Determine the (x, y) coordinate at the center of the cell enclosing the given text.  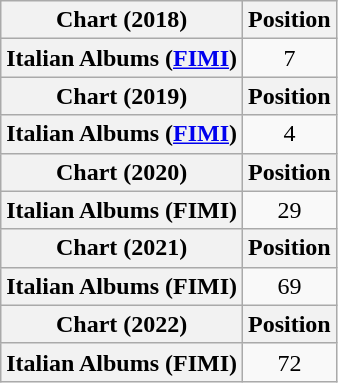
4 (290, 134)
Chart (2022) (122, 324)
72 (290, 362)
7 (290, 58)
Chart (2019) (122, 96)
29 (290, 210)
Chart (2018) (122, 20)
Chart (2020) (122, 172)
69 (290, 286)
Chart (2021) (122, 248)
